Output the [x, y] coordinate of the center of the cell containing the given text.  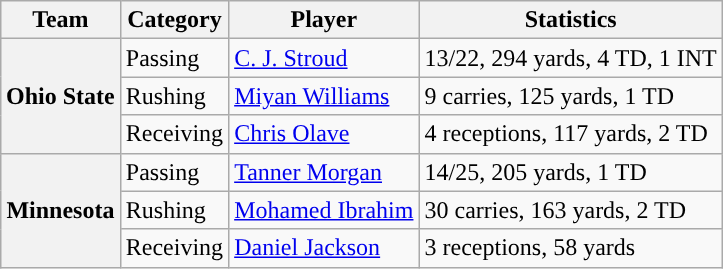
3 receptions, 58 yards [570, 248]
30 carries, 163 yards, 2 TD [570, 210]
Team [61, 20]
14/25, 205 yards, 1 TD [570, 172]
4 receptions, 117 yards, 2 TD [570, 134]
Minnesota [61, 210]
Mohamed Ibrahim [324, 210]
Player [324, 20]
Category [174, 20]
13/22, 294 yards, 4 TD, 1 INT [570, 58]
C. J. Stroud [324, 58]
Daniel Jackson [324, 248]
Statistics [570, 20]
Chris Olave [324, 134]
Tanner Morgan [324, 172]
Ohio State [61, 96]
9 carries, 125 yards, 1 TD [570, 96]
Miyan Williams [324, 96]
